Extract the (X, Y) coordinate from the center of the cell holding the provided text.  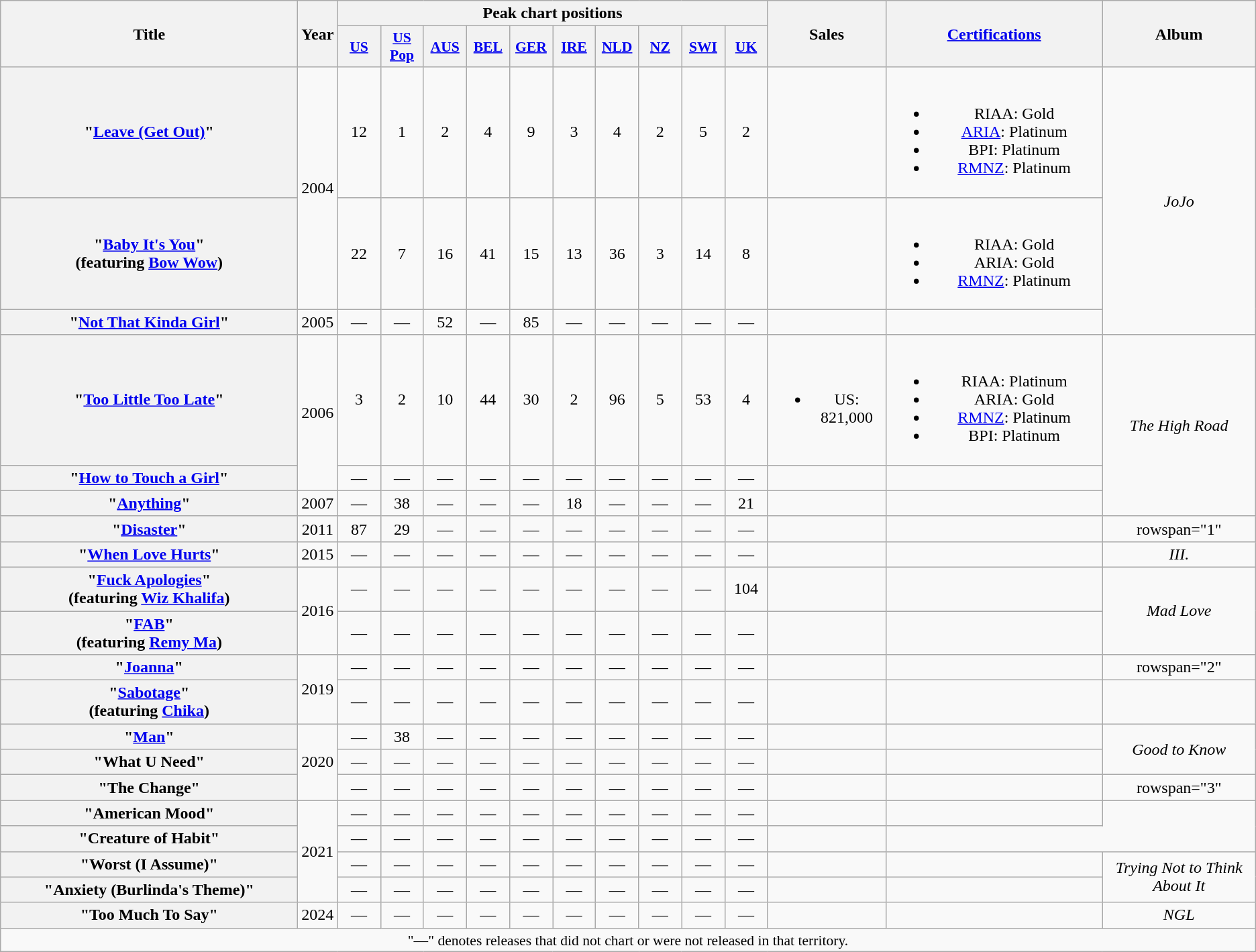
UK (746, 47)
Title (149, 34)
Good to Know (1179, 749)
"When Love Hurts" (149, 554)
"Not That Kinda Girl" (149, 322)
14 (703, 254)
BEL (488, 47)
"Anything" (149, 503)
"Baby It's You"(featuring Bow Wow) (149, 254)
18 (574, 503)
Certifications (994, 34)
36 (617, 254)
"American Mood" (149, 813)
IRE (574, 47)
44 (488, 400)
RIAA: PlatinumARIA: GoldRMNZ: PlatinumBPI: Platinum (994, 400)
US: 821,000 (827, 400)
Year (318, 34)
SWI (703, 47)
2006 (318, 413)
29 (402, 529)
2005 (318, 322)
rowspan="3" (1179, 788)
"Creature of Habit" (149, 839)
III. (1179, 554)
NLD (617, 47)
US (359, 47)
RIAA: GoldARIA: PlatinumBPI: PlatinumRMNZ: Platinum (994, 132)
2011 (318, 529)
"Worst (I Assume)" (149, 864)
"How to Touch a Girl" (149, 478)
2019 (318, 690)
AUS (445, 47)
9 (531, 132)
NGL (1179, 915)
"Leave (Get Out)" (149, 132)
8 (746, 254)
"Fuck Apologies"(featuring Wiz Khalifa) (149, 589)
22 (359, 254)
Peak chart positions (553, 13)
Trying Not to Think About It (1179, 877)
2020 (318, 762)
Album (1179, 34)
"Disaster" (149, 529)
"Sabotage"(featuring Chika) (149, 702)
rowspan="2" (1179, 668)
RIAA: GoldARIA: GoldRMNZ: Platinum (994, 254)
US Pop (402, 47)
"What U Need" (149, 762)
JoJo (1179, 201)
rowspan="1" (1179, 529)
2021 (318, 851)
30 (531, 400)
2016 (318, 611)
"Joanna" (149, 668)
53 (703, 400)
12 (359, 132)
7 (402, 254)
85 (531, 322)
104 (746, 589)
2015 (318, 554)
52 (445, 322)
Mad Love (1179, 611)
87 (359, 529)
2004 (318, 188)
The High Road (1179, 425)
2007 (318, 503)
Sales (827, 34)
NZ (660, 47)
"The Change" (149, 788)
15 (531, 254)
96 (617, 400)
"Man" (149, 737)
41 (488, 254)
GER (531, 47)
"FAB" (featuring Remy Ma) (149, 632)
13 (574, 254)
1 (402, 132)
21 (746, 503)
"Too Little Too Late" (149, 400)
"Too Much To Say" (149, 915)
2024 (318, 915)
10 (445, 400)
"Anxiety (Burlinda's Theme)" (149, 890)
16 (445, 254)
"—" denotes releases that did not chart or were not released in that territory. (628, 940)
